Identify which cell holds the provided text, then report its [X, Y] central coordinate. 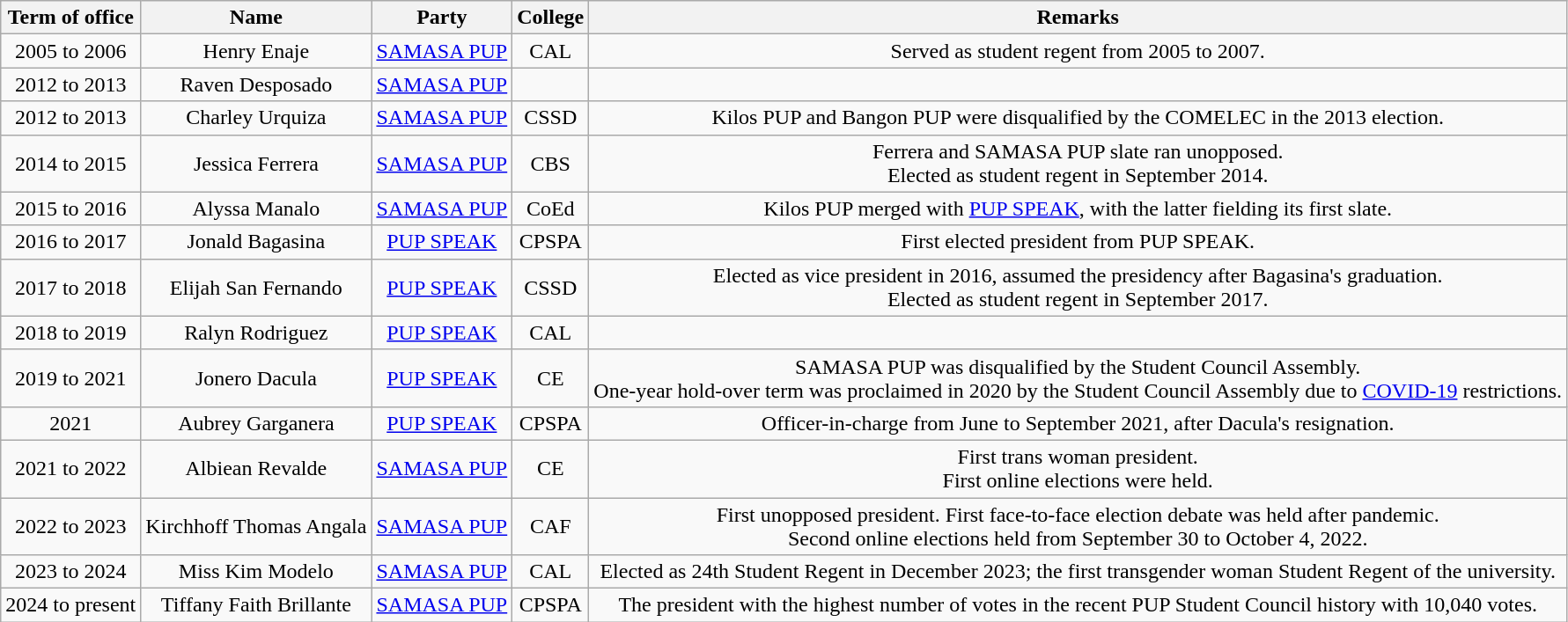
The president with the highest number of votes in the recent PUP Student Council history with 10,040 votes. [1078, 605]
Raven Desposado [256, 84]
Elected as 24th Student Regent in December 2023; the first transgender woman Student Regent of the university. [1078, 572]
Jessica Ferrera [256, 164]
Jonald Bagasina [256, 242]
2018 to 2019 [70, 333]
Jonero Dacula [256, 378]
CBS [551, 164]
Tiffany Faith Brillante [256, 605]
Kirchhoff Thomas Angala [256, 526]
2022 to 2023 [70, 526]
Elijah San Fernando [256, 287]
Name [256, 18]
Charley Urquiza [256, 118]
2021 [70, 423]
College [551, 18]
Served as student regent from 2005 to 2007. [1078, 51]
Henry Enaje [256, 51]
2024 to present [70, 605]
2014 to 2015 [70, 164]
Albiean Revalde [256, 468]
2016 to 2017 [70, 242]
First trans woman president.First online elections were held. [1078, 468]
Aubrey Garganera [256, 423]
CoEd [551, 209]
Ferrera and SAMASA PUP slate ran unopposed.Elected as student regent in September 2014. [1078, 164]
2023 to 2024 [70, 572]
Officer-in-charge from June to September 2021, after Dacula's resignation. [1078, 423]
2021 to 2022 [70, 468]
Elected as vice president in 2016, assumed the presidency after Bagasina's graduation.Elected as student regent in September 2017. [1078, 287]
Alyssa Manalo [256, 209]
Ralyn Rodriguez [256, 333]
Remarks [1078, 18]
First elected president from PUP SPEAK. [1078, 242]
Miss Kim Modelo [256, 572]
CAF [551, 526]
Kilos PUP merged with PUP SPEAK, with the latter fielding its first slate. [1078, 209]
2019 to 2021 [70, 378]
2005 to 2006 [70, 51]
Kilos PUP and Bangon PUP were disqualified by the COMELEC in the 2013 election. [1078, 118]
2017 to 2018 [70, 287]
Term of office [70, 18]
Party [442, 18]
2015 to 2016 [70, 209]
